Pinpoint the cell where the given text exists, returning its (x, y) midpoint coordinate. 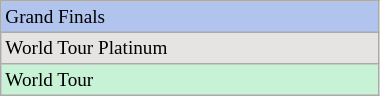
World Tour (190, 80)
World Tour Platinum (190, 48)
Grand Finals (190, 17)
